Search for the cell housing the specified text and yield its [x, y] center coordinate. 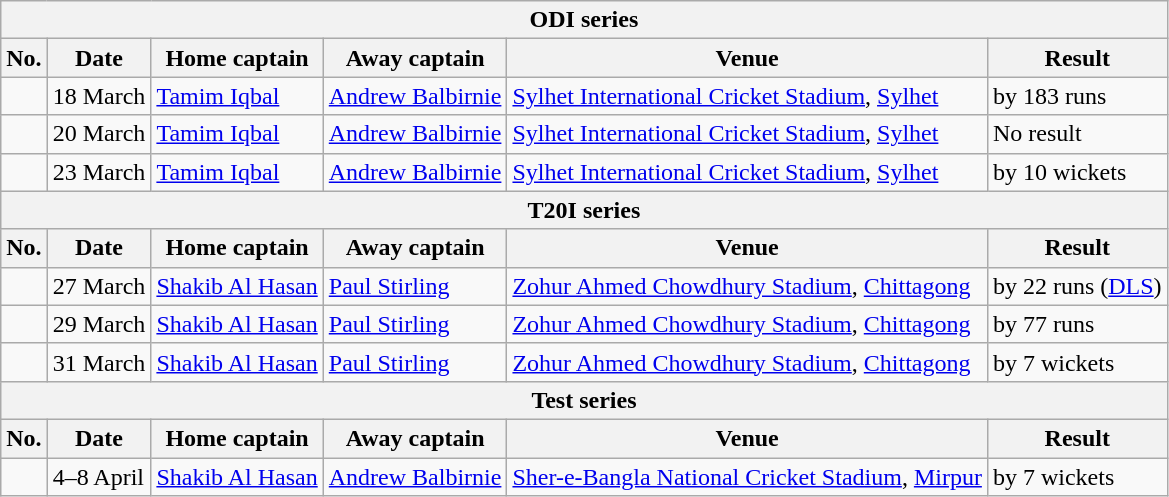
31 March [99, 362]
by 22 runs (DLS) [1077, 286]
27 March [99, 286]
Test series [584, 400]
29 March [99, 324]
by 10 wickets [1077, 172]
20 March [99, 134]
ODI series [584, 20]
by 77 runs [1077, 324]
23 March [99, 172]
T20I series [584, 210]
Sher-e-Bangla National Cricket Stadium, Mirpur [747, 477]
by 183 runs [1077, 96]
No result [1077, 134]
4–8 April [99, 477]
18 March [99, 96]
